From the cell containing the given text, extract its center point as [x, y] coordinate. 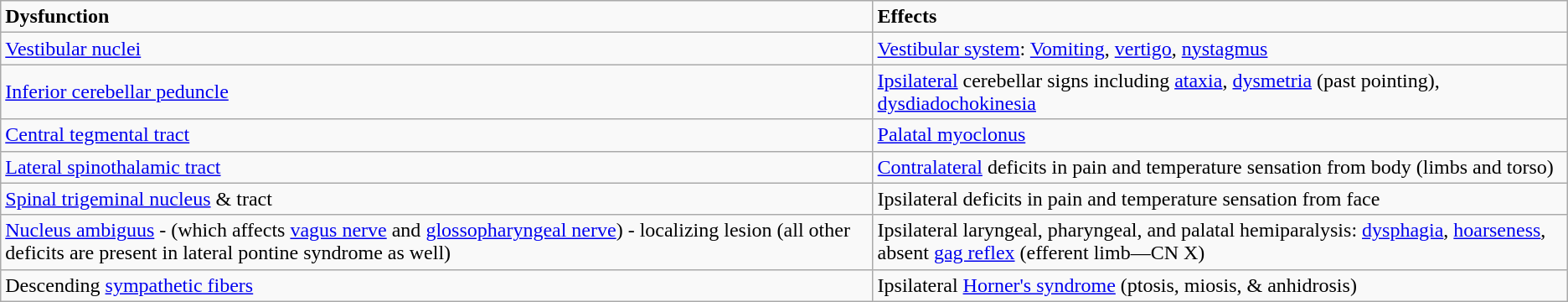
Ipsilateral Horner's syndrome (ptosis, miosis, & anhidrosis) [1220, 285]
Ipsilateral deficits in pain and temperature sensation from face [1220, 199]
Vestibular system: Vomiting, vertigo, nystagmus [1220, 49]
Lateral spinothalamic tract [437, 167]
Effects [1220, 17]
Central tegmental tract [437, 135]
Contralateral deficits in pain and temperature sensation from body (limbs and torso) [1220, 167]
Ipsilateral cerebellar signs including ataxia, dysmetria (past pointing), dysdiadochokinesia [1220, 92]
Descending sympathetic fibers [437, 285]
Vestibular nuclei [437, 49]
Ipsilateral laryngeal, pharyngeal, and palatal hemiparalysis: dysphagia, hoarseness, absent gag reflex (efferent limb—CN X) [1220, 242]
Inferior cerebellar peduncle [437, 92]
Palatal myoclonus [1220, 135]
Spinal trigeminal nucleus & tract [437, 199]
Dysfunction [437, 17]
